For the text-containing cell, return its midpoint in [x, y] coordinate format. 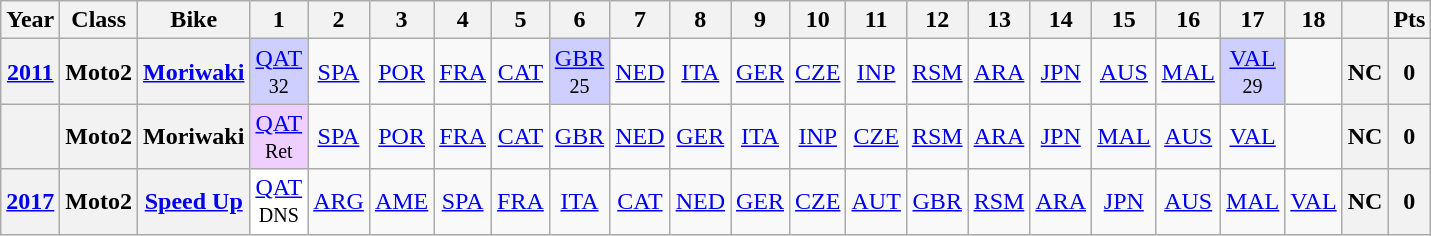
9 [760, 20]
18 [1314, 20]
7 [640, 20]
Year [30, 20]
6 [579, 20]
Speed Up [194, 202]
16 [1188, 20]
4 [463, 20]
13 [999, 20]
14 [1061, 20]
AME [401, 202]
GBR25 [579, 72]
QATDNS [279, 202]
15 [1124, 20]
Class [99, 20]
2011 [30, 72]
8 [700, 20]
QATRet [279, 136]
ARG [339, 202]
12 [937, 20]
2017 [30, 202]
1 [279, 20]
2 [339, 20]
3 [401, 20]
10 [818, 20]
QAT32 [279, 72]
17 [1252, 20]
AUT [876, 202]
VAL29 [1252, 72]
Bike [194, 20]
5 [521, 20]
Pts [1410, 20]
11 [876, 20]
